Scan for the cell matching the given text and deliver its (x, y) coordinate at center. 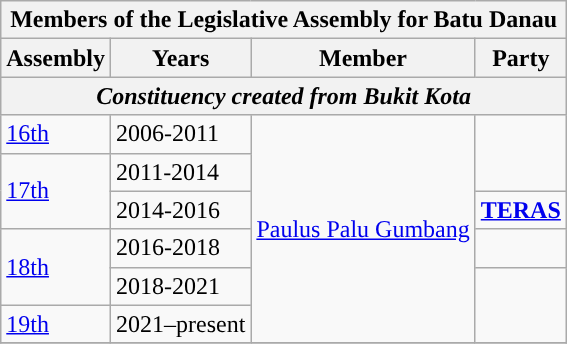
Member (363, 58)
2018-2021 (180, 286)
18th (56, 267)
2014-2016 (180, 210)
TERAS (520, 210)
Members of the Legislative Assembly for Batu Danau (284, 20)
Constituency created from Bukit Kota (284, 96)
Assembly (56, 58)
16th (56, 134)
2021–present (180, 324)
2006-2011 (180, 134)
17th (56, 191)
2016-2018 (180, 248)
Paulus Palu Gumbang (363, 229)
Years (180, 58)
2011-2014 (180, 172)
Party (520, 58)
19th (56, 324)
